Pinpoint the cell where the given text exists, returning its [X, Y] midpoint coordinate. 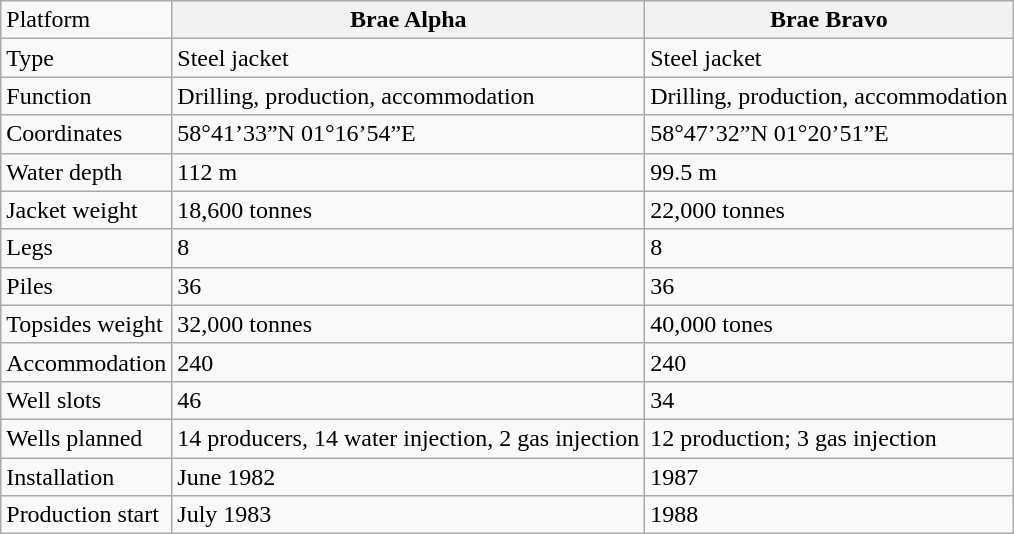
Coordinates [86, 134]
32,000 tonnes [408, 324]
58°41’33”N 01°16’54”E [408, 134]
112 m [408, 172]
40,000 tones [829, 324]
18,600 tonnes [408, 210]
58°47’32”N 01°20’51”E [829, 134]
Platform [86, 20]
Accommodation [86, 362]
1987 [829, 477]
July 1983 [408, 515]
Type [86, 58]
Brae Bravo [829, 20]
Well slots [86, 400]
Topsides weight [86, 324]
June 1982 [408, 477]
Piles [86, 286]
Brae Alpha [408, 20]
22,000 tonnes [829, 210]
14 producers, 14 water injection, 2 gas injection [408, 438]
99.5 m [829, 172]
Jacket weight [86, 210]
Water depth [86, 172]
Function [86, 96]
34 [829, 400]
12 production; 3 gas injection [829, 438]
Installation [86, 477]
1988 [829, 515]
46 [408, 400]
Wells planned [86, 438]
Production start [86, 515]
Legs [86, 248]
